From the cell containing the given text, extract its center point as [X, Y] coordinate. 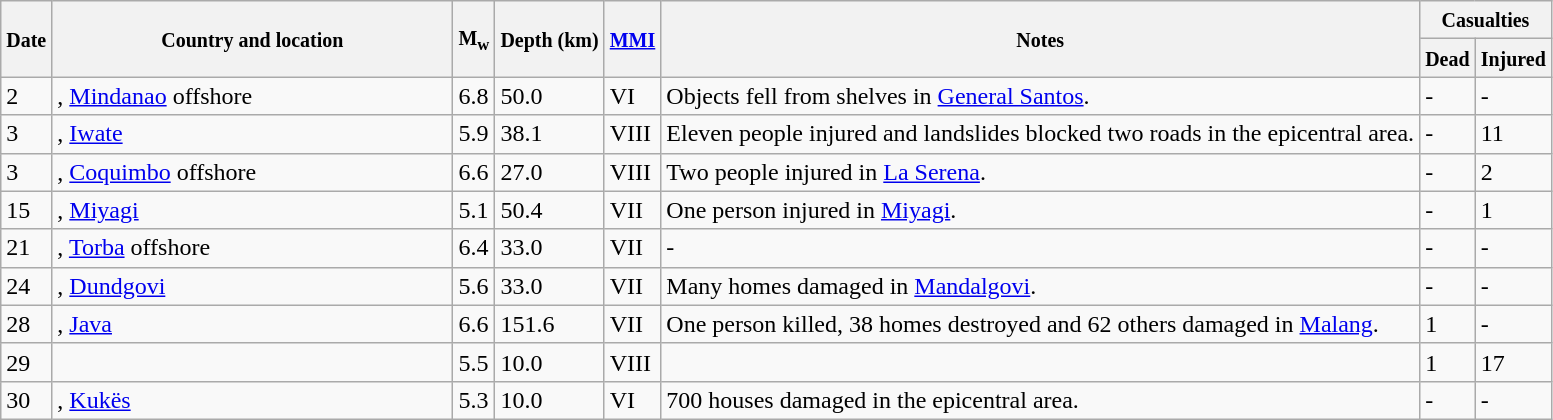
28 [26, 324]
24 [26, 286]
50.4 [550, 210]
Objects fell from shelves in General Santos. [1040, 96]
Notes [1040, 39]
5.5 [474, 362]
Country and location [252, 39]
Mw [474, 39]
Depth (km) [550, 39]
151.6 [550, 324]
Casualties [1486, 20]
700 houses damaged in the epicentral area. [1040, 400]
, Java [252, 324]
30 [26, 400]
Many homes damaged in Mandalgovi. [1040, 286]
21 [26, 248]
38.1 [550, 134]
MMI [632, 39]
, Iwate [252, 134]
29 [26, 362]
, Torba offshore [252, 248]
Dead [1448, 58]
Two people injured in La Serena. [1040, 172]
5.6 [474, 286]
Date [26, 39]
, Miyagi [252, 210]
15 [26, 210]
5.9 [474, 134]
50.0 [550, 96]
, Coquimbo offshore [252, 172]
6.8 [474, 96]
, Dundgovi [252, 286]
11 [1513, 134]
One person injured in Miyagi. [1040, 210]
6.4 [474, 248]
5.3 [474, 400]
27.0 [550, 172]
, Kukës [252, 400]
5.1 [474, 210]
17 [1513, 362]
One person killed, 38 homes destroyed and 62 others damaged in Malang. [1040, 324]
, Mindanao offshore [252, 96]
Eleven people injured and landslides blocked two roads in the epicentral area. [1040, 134]
Injured [1513, 58]
